Output the [X, Y] coordinate of the center of the cell containing the given text.  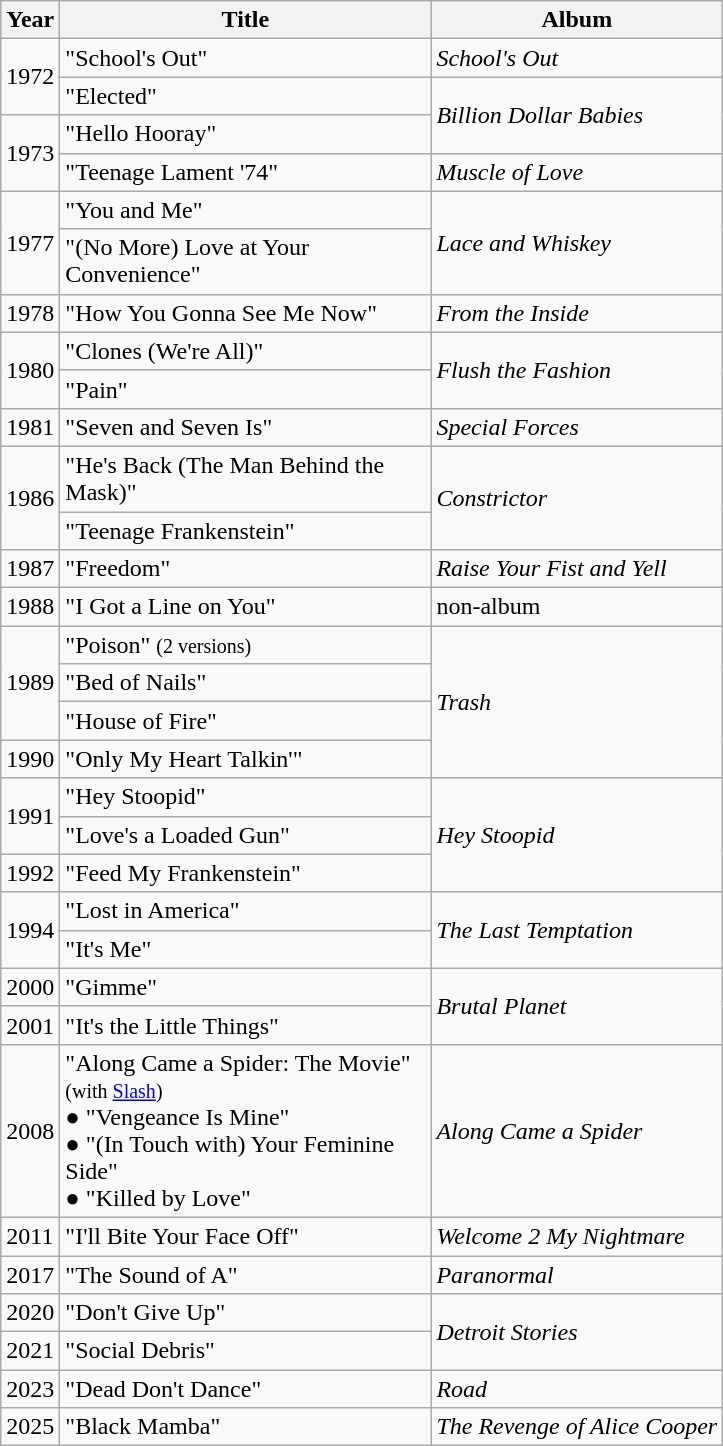
"Lost in America" [246, 911]
"It's the Little Things" [246, 1025]
2025 [30, 1427]
2000 [30, 987]
"Hello Hooray" [246, 134]
1988 [30, 607]
Year [30, 20]
"Only My Heart Talkin'" [246, 759]
"School's Out" [246, 58]
"Love's a Loaded Gun" [246, 835]
"Elected" [246, 96]
2021 [30, 1351]
"Social Debris" [246, 1351]
Trash [577, 702]
Along Came a Spider [577, 1130]
Billion Dollar Babies [577, 115]
Brutal Planet [577, 1006]
"The Sound of A" [246, 1275]
Flush the Fashion [577, 370]
Hey Stoopid [577, 835]
Raise Your Fist and Yell [577, 569]
"Bed of Nails" [246, 683]
2017 [30, 1275]
"Gimme" [246, 987]
Lace and Whiskey [577, 242]
"Along Came a Spider: The Movie" (with Slash)● "Vengeance Is Mine"● "(In Touch with) Your Feminine Side"● "Killed by Love" [246, 1130]
1973 [30, 153]
1977 [30, 242]
"Hey Stoopid" [246, 797]
Welcome 2 My Nightmare [577, 1236]
1986 [30, 498]
1990 [30, 759]
1987 [30, 569]
2023 [30, 1389]
non-album [577, 607]
"Black Mamba" [246, 1427]
"Teenage Lament '74" [246, 172]
1981 [30, 427]
"I Got a Line on You" [246, 607]
"(No More) Love at Your Convenience" [246, 262]
"Clones (We're All)" [246, 351]
2011 [30, 1236]
1992 [30, 873]
1980 [30, 370]
"Teenage Frankenstein" [246, 531]
2020 [30, 1313]
Detroit Stories [577, 1332]
"Feed My Frankenstein" [246, 873]
Road [577, 1389]
Paranormal [577, 1275]
"I'll Bite Your Face Off" [246, 1236]
1991 [30, 816]
"How You Gonna See Me Now" [246, 313]
1989 [30, 683]
School's Out [577, 58]
"You and Me" [246, 210]
"Freedom" [246, 569]
Title [246, 20]
1972 [30, 77]
Special Forces [577, 427]
"House of Fire" [246, 721]
"It's Me" [246, 949]
2001 [30, 1025]
"Poison" (2 versions) [246, 645]
Album [577, 20]
"Seven and Seven Is" [246, 427]
Constrictor [577, 498]
"Don't Give Up" [246, 1313]
"Dead Don't Dance" [246, 1389]
The Revenge of Alice Cooper [577, 1427]
2008 [30, 1130]
"Pain" [246, 389]
1978 [30, 313]
From the Inside [577, 313]
1994 [30, 930]
Muscle of Love [577, 172]
"He's Back (The Man Behind the Mask)" [246, 478]
The Last Temptation [577, 930]
